Capture the cell that displays the provided text and extract its [X, Y] central coordinate. 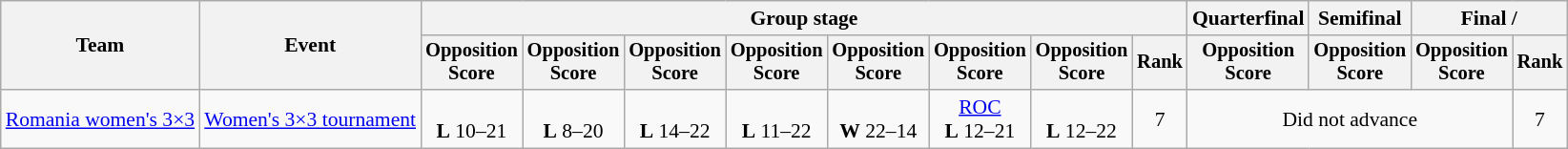
L 10–21 [471, 118]
W 22–14 [877, 118]
Event [310, 46]
Women's 3×3 tournament [310, 118]
L 12–22 [1082, 118]
L 14–22 [675, 118]
Team [100, 46]
L 8–20 [574, 118]
Semifinal [1360, 18]
ROCL 12–21 [980, 118]
Quarterfinal [1248, 18]
Final / [1489, 18]
Did not advance [1351, 118]
Group stage [804, 18]
Romania women's 3×3 [100, 118]
L 11–22 [776, 118]
